Search for the cell housing the specified text and yield its [x, y] center coordinate. 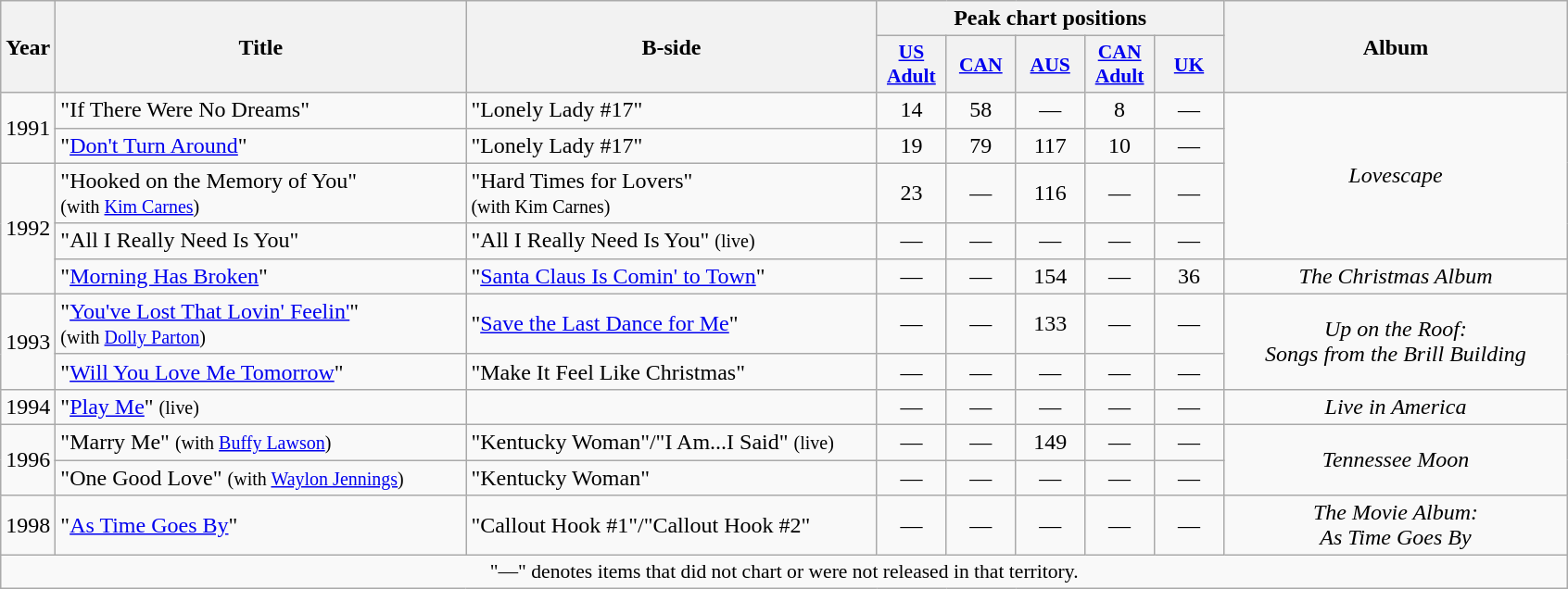
23 [912, 193]
"Hooked on the Memory of You"(with Kim Carnes) [261, 193]
"If There Were No Dreams" [261, 110]
"Marry Me" (with Buffy Lawson) [261, 442]
"As Time Goes By" [261, 526]
"Make It Feel Like Christmas" [671, 371]
1992 [28, 228]
"Will You Love Me Tomorrow" [261, 371]
"Save the Last Dance for Me" [671, 324]
117 [1051, 145]
"You've Lost That Lovin' Feelin'"(with Dolly Parton) [261, 324]
Live in America [1396, 407]
"All I Really Need Is You" (live) [671, 241]
116 [1051, 193]
Tennessee Moon [1396, 459]
B-side [671, 46]
Lovescape [1396, 176]
1996 [28, 459]
10 [1119, 145]
133 [1051, 324]
"Kentucky Woman"/"I Am...I Said" (live) [671, 442]
"Morning Has Broken" [261, 276]
"Play Me" (live) [261, 407]
Peak chart positions [1051, 19]
1991 [28, 128]
UK [1190, 65]
"—" denotes items that did not chart or were not released in that territory. [784, 572]
"Hard Times for Lovers"(with Kim Carnes) [671, 193]
19 [912, 145]
AUS [1051, 65]
1998 [28, 526]
149 [1051, 442]
Title [261, 46]
154 [1051, 276]
The Christmas Album [1396, 276]
Year [28, 46]
The Movie Album:As Time Goes By [1396, 526]
14 [912, 110]
1993 [28, 341]
Up on the Roof:Songs from the Brill Building [1396, 341]
8 [1119, 110]
Album [1396, 46]
CANAdult [1119, 65]
1994 [28, 407]
"One Good Love" (with Waylon Jennings) [261, 477]
"All I Really Need Is You" [261, 241]
36 [1190, 276]
"Don't Turn Around" [261, 145]
"Callout Hook #1"/"Callout Hook #2" [671, 526]
CAN [980, 65]
79 [980, 145]
58 [980, 110]
"Kentucky Woman" [671, 477]
"Santa Claus Is Comin' to Town" [671, 276]
USAdult [912, 65]
